Return the (X, Y) coordinate for the center point of the cell that contains the specified text.  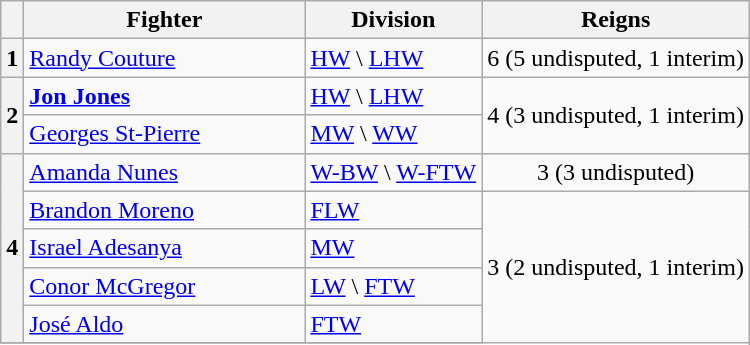
Georges St-Pierre (164, 134)
Randy Couture (164, 58)
Brandon Moreno (164, 210)
Jon Jones (164, 96)
Amanda Nunes (164, 172)
3 (2 undisputed, 1 interim) (616, 267)
4 (3 undisputed, 1 interim) (616, 115)
Conor McGregor (164, 286)
W-BW \ W-FTW (394, 172)
3 (3 undisputed) (616, 172)
4 (12, 248)
Israel Adesanya (164, 248)
Reigns (616, 20)
MW (394, 248)
FLW (394, 210)
LW \ FTW (394, 286)
Division (394, 20)
MW \ WW (394, 134)
Fighter (164, 20)
6 (5 undisputed, 1 interim) (616, 58)
FTW (394, 324)
2 (12, 115)
José Aldo (164, 324)
1 (12, 58)
